Pinpoint the cell where the given text exists, returning its (X, Y) midpoint coordinate. 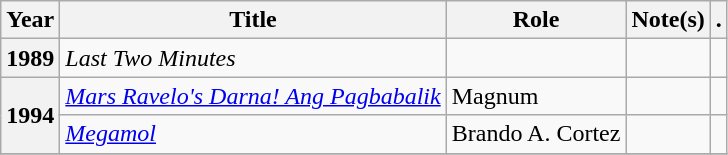
Brando A. Cortez (536, 134)
Magnum (536, 96)
. (718, 20)
1989 (30, 58)
Mars Ravelo's Darna! Ang Pagbabalik (253, 96)
Role (536, 20)
Megamol (253, 134)
Last Two Minutes (253, 58)
Year (30, 20)
Note(s) (668, 20)
1994 (30, 115)
Title (253, 20)
